Locate the cell with the specified text and output its [x, y] center coordinate. 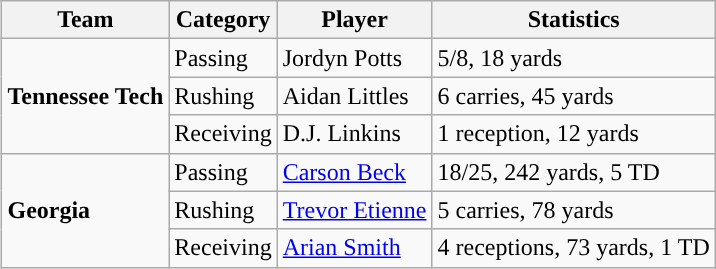
Jordyn Potts [354, 58]
5/8, 18 yards [574, 58]
Arian Smith [354, 248]
4 receptions, 73 yards, 1 TD [574, 248]
18/25, 242 yards, 5 TD [574, 172]
Player [354, 20]
Category [223, 20]
Tennessee Tech [86, 96]
Georgia [86, 210]
1 reception, 12 yards [574, 134]
D.J. Linkins [354, 134]
Statistics [574, 20]
Trevor Etienne [354, 210]
Team [86, 20]
5 carries, 78 yards [574, 210]
Carson Beck [354, 172]
Aidan Littles [354, 96]
6 carries, 45 yards [574, 96]
